Detect which cell encompasses the target text, then output its [x, y] center coordinate. 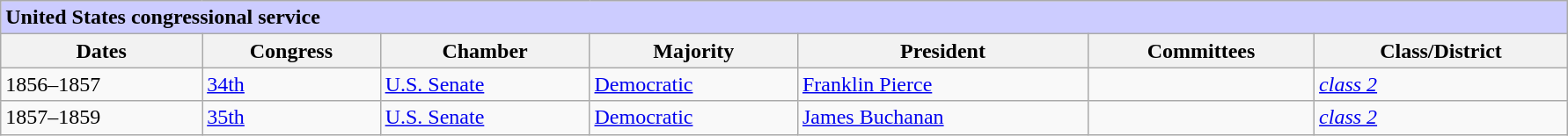
Congress [291, 51]
Franklin Pierce [942, 84]
34th [291, 84]
1857–1859 [102, 118]
President [942, 51]
Chamber [485, 51]
Committees [1202, 51]
35th [291, 118]
Majority [693, 51]
Dates [102, 51]
Class/District [1441, 51]
James Buchanan [942, 118]
1856–1857 [102, 84]
United States congressional service [785, 18]
